Extract the (x, y) coordinate from the center of the cell holding the provided text.  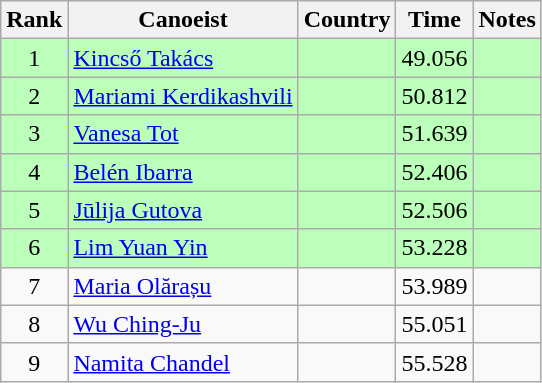
9 (34, 362)
Belén Ibarra (183, 172)
Jūlija Gutova (183, 210)
7 (34, 286)
Rank (34, 20)
Canoeist (183, 20)
Maria Olărașu (183, 286)
Namita Chandel (183, 362)
5 (34, 210)
8 (34, 324)
Wu Ching-Ju (183, 324)
1 (34, 58)
2 (34, 96)
51.639 (434, 134)
6 (34, 248)
49.056 (434, 58)
Notes (507, 20)
Mariami Kerdikashvili (183, 96)
Kincső Takács (183, 58)
Lim Yuan Yin (183, 248)
55.528 (434, 362)
50.812 (434, 96)
Time (434, 20)
52.406 (434, 172)
Vanesa Tot (183, 134)
53.228 (434, 248)
53.989 (434, 286)
Country (347, 20)
3 (34, 134)
52.506 (434, 210)
4 (34, 172)
55.051 (434, 324)
